Determine the (x, y) coordinate at the center of the cell enclosing the given text.  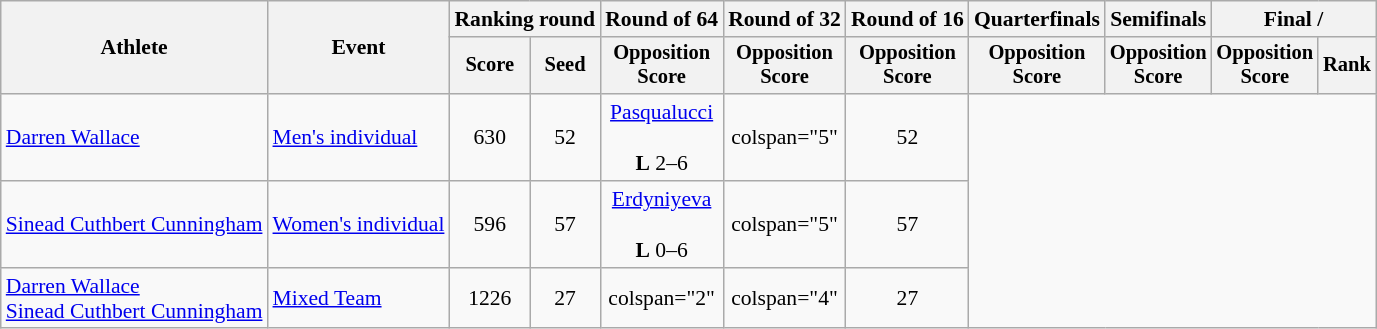
Final / (1293, 19)
Round of 16 (908, 19)
Rank (1347, 66)
Semifinals (1158, 19)
Sinead Cuthbert Cunningham (134, 224)
Mixed Team (358, 298)
Men's individual (358, 138)
Round of 64 (662, 19)
630 (490, 138)
Pasqualucci L 2–6 (662, 138)
Quarterfinals (1037, 19)
Event (358, 48)
Seed (565, 66)
596 (490, 224)
Erdyniyeva L 0–6 (662, 224)
Darren WallaceSinead Cuthbert Cunningham (134, 298)
Darren Wallace (134, 138)
Ranking round (524, 19)
Score (490, 66)
colspan="2" (662, 298)
colspan="4" (784, 298)
Round of 32 (784, 19)
Athlete (134, 48)
1226 (490, 298)
Women's individual (358, 224)
